Extract the (X, Y) coordinate from the center of the cell holding the provided text.  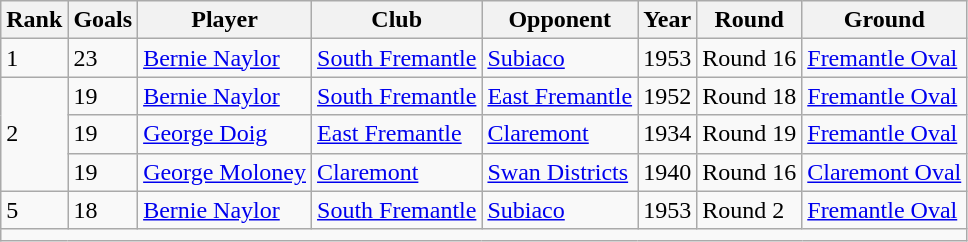
5 (34, 210)
Round 2 (750, 210)
2 (34, 134)
Round (750, 20)
Rank (34, 20)
18 (103, 210)
Opponent (560, 20)
Round 19 (750, 134)
George Doig (225, 134)
Year (668, 20)
Claremont Oval (884, 172)
Club (397, 20)
Player (225, 20)
Ground (884, 20)
Round 18 (750, 96)
23 (103, 58)
Swan Districts (560, 172)
1934 (668, 134)
1 (34, 58)
1952 (668, 96)
Goals (103, 20)
1940 (668, 172)
George Moloney (225, 172)
